Determine the (X, Y) coordinate at the center of the cell enclosing the given text.  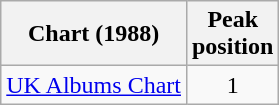
Chart (1988) (94, 34)
Peakposition (232, 34)
1 (232, 85)
UK Albums Chart (94, 85)
